Return the (X, Y) coordinate for the center point of the cell that contains the specified text.  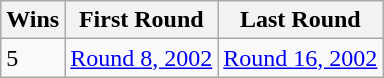
Wins (33, 20)
First Round (142, 20)
Last Round (300, 20)
Round 16, 2002 (300, 58)
Round 8, 2002 (142, 58)
5 (33, 58)
